Determine the [x, y] coordinate at the center of the cell enclosing the given text.  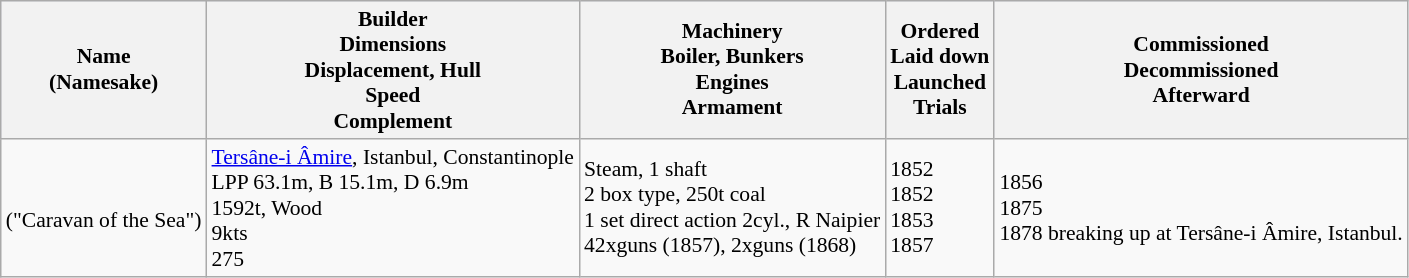
("Caravan of the Sea") [104, 208]
1852185218531857 [940, 208]
Tersâne-i Âmire, Istanbul, ConstantinopleLPP 63.1m, B 15.1m, D 6.9m1592t, Wood9kts275 [393, 208]
BuilderDimensionsDisplacement, HullSpeedComplement [393, 70]
OrderedLaid downLaunchedTrials [940, 70]
Name(Namesake) [104, 70]
CommissionedDecommissionedAfterward [1200, 70]
Steam, 1 shaft2 box type, 250t coal1 set direct action 2cyl., R Naipier42xguns (1857), 2xguns (1868) [732, 208]
MachineryBoiler, BunkersEnginesArmament [732, 70]
185618751878 breaking up at Tersâne-i Âmire, Istanbul. [1200, 208]
